Output the [x, y] coordinate of the center of the cell containing the given text.  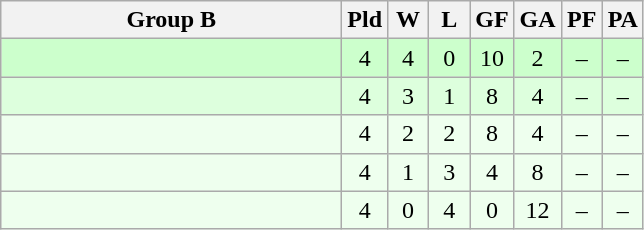
PF [582, 20]
Group B [172, 20]
L [450, 20]
GF [492, 20]
GA [538, 20]
PA [622, 20]
Pld [365, 20]
10 [492, 58]
12 [538, 210]
W [408, 20]
